For the text-containing cell, return its midpoint in (X, Y) coordinate format. 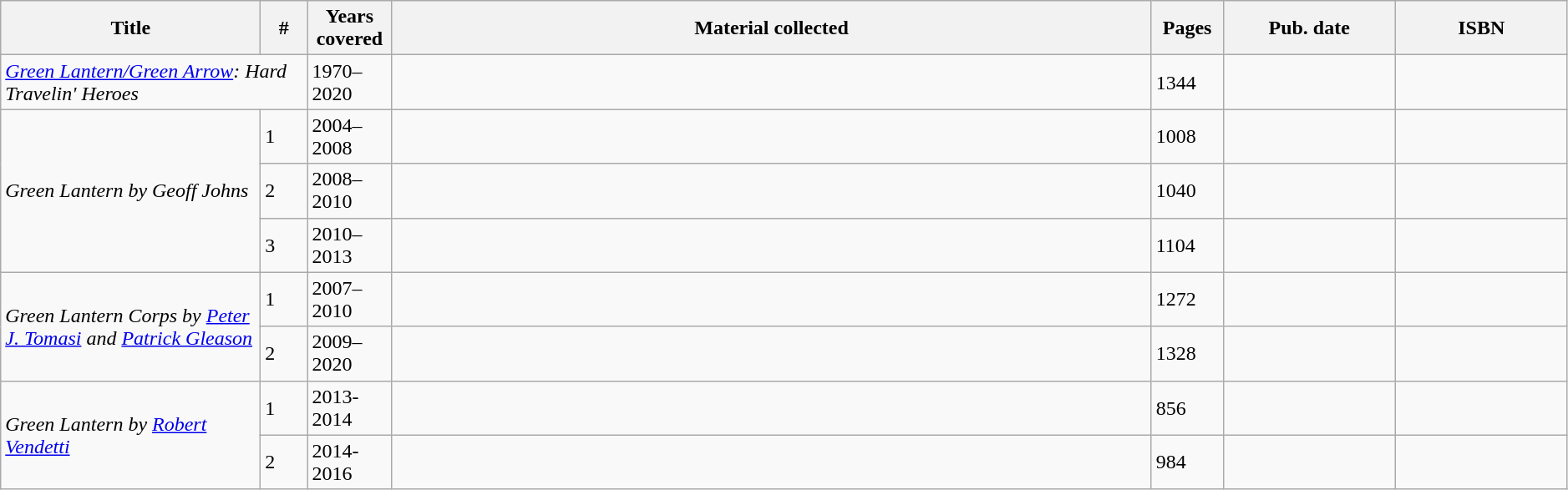
2013-2014 (349, 407)
1328 (1187, 354)
Green Lantern Corps by Peter J. Tomasi and Patrick Gleason (130, 326)
1970–2020 (349, 82)
2004–2008 (349, 137)
1008 (1187, 137)
Title (130, 28)
2008–2010 (349, 190)
2009–2020 (349, 354)
1272 (1187, 299)
3 (284, 245)
Green Lantern by Robert Vendetti (130, 435)
2014-2016 (349, 462)
Pages (1187, 28)
# (284, 28)
Green Lantern by Geoff Johns (130, 190)
Green Lantern/Green Arrow: Hard Travelin' Heroes (154, 82)
ISBN (1481, 28)
Pub. date (1309, 28)
984 (1187, 462)
Years covered (349, 28)
856 (1187, 407)
1344 (1187, 82)
2010–2013 (349, 245)
1104 (1187, 245)
Material collected (772, 28)
1040 (1187, 190)
2007–2010 (349, 299)
